Return [x, y] of the center of cell containing provided text 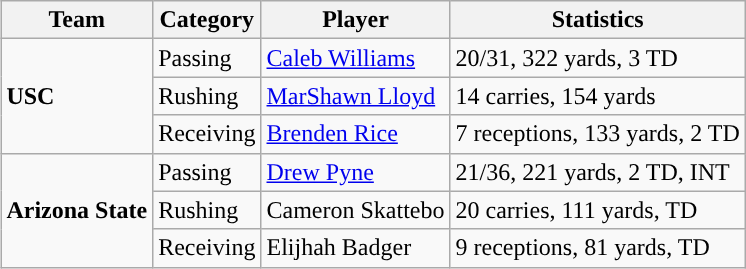
Statistics [598, 20]
21/36, 221 yards, 2 TD, INT [598, 172]
Arizona State [77, 210]
USC [77, 96]
Elijhah Badger [356, 248]
Caleb Williams [356, 58]
9 receptions, 81 yards, TD [598, 248]
20 carries, 111 yards, TD [598, 210]
Player [356, 20]
Brenden Rice [356, 134]
7 receptions, 133 yards, 2 TD [598, 134]
Drew Pyne [356, 172]
20/31, 322 yards, 3 TD [598, 58]
MarShawn Lloyd [356, 96]
Cameron Skattebo [356, 210]
Category [207, 20]
Team [77, 20]
14 carries, 154 yards [598, 96]
